Detect which cell encompasses the target text, then output its (X, Y) center coordinate. 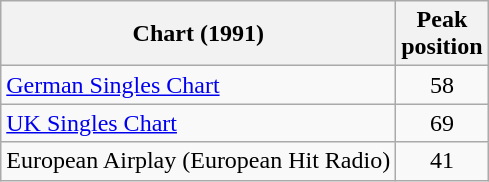
European Airplay (European Hit Radio) (198, 161)
Peakposition (442, 34)
69 (442, 123)
German Singles Chart (198, 85)
UK Singles Chart (198, 123)
41 (442, 161)
Chart (1991) (198, 34)
58 (442, 85)
